From the cell containing the given text, extract its center point as (x, y) coordinate. 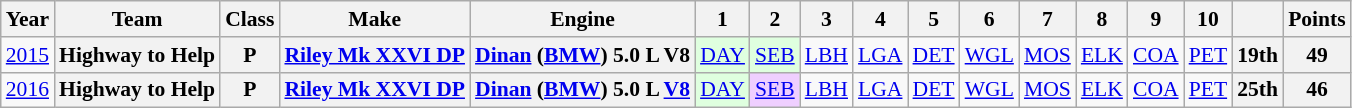
10 (1208, 19)
Points (1317, 19)
2 (775, 19)
2015 (28, 55)
Class (250, 19)
46 (1317, 90)
1 (722, 19)
5 (934, 19)
9 (1156, 19)
6 (990, 19)
49 (1317, 55)
Year (28, 19)
19th (1258, 55)
Make (374, 19)
Team (137, 19)
8 (1102, 19)
25th (1258, 90)
Engine (582, 19)
7 (1048, 19)
2016 (28, 90)
3 (826, 19)
4 (880, 19)
